Return (X, Y) of the center of cell containing provided text 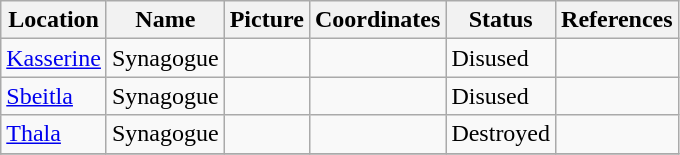
Coordinates (377, 20)
Location (54, 20)
Kasserine (54, 58)
Picture (266, 20)
References (618, 20)
Name (165, 20)
Status (501, 20)
Sbeitla (54, 96)
Destroyed (501, 134)
Thala (54, 134)
